Return the [x, y] coordinate for the center point of the cell that contains the specified text.  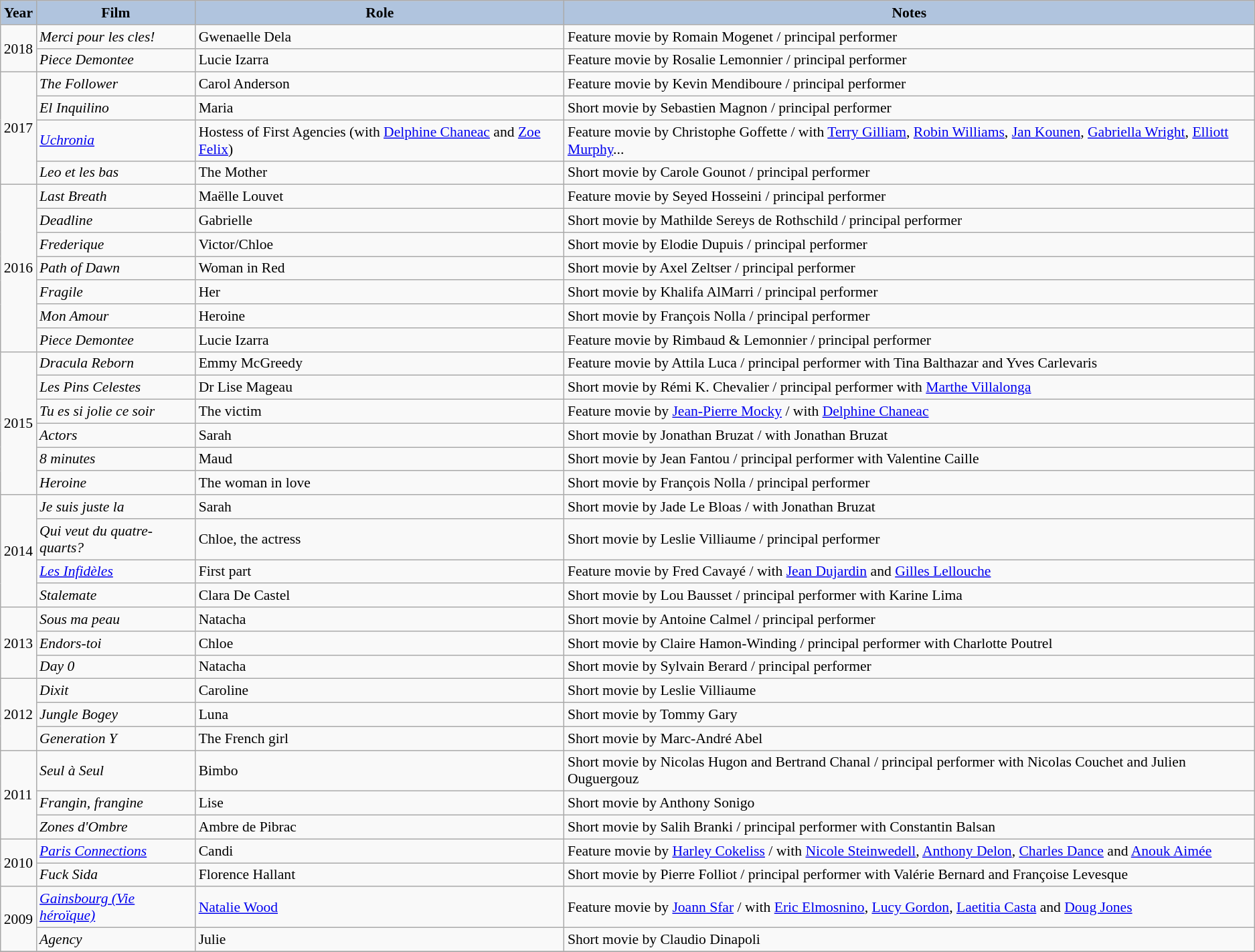
Short movie by Jean Fantou / principal performer with Valentine Caille [909, 459]
Julie [380, 940]
Short movie by Leslie Villiaume [909, 691]
2013 [19, 643]
El Inquilino [116, 108]
Actors [116, 435]
Short movie by Antoine Calmel / principal performer [909, 619]
Feature movie by Christophe Goffette / with Terry Gilliam, Robin Williams, Jan Kounen, Gabriella Wright, Elliott Murphy... [909, 141]
Stalemate [116, 596]
Emmy McGreedy [380, 364]
Ambre de Pibrac [380, 827]
The victim [380, 412]
Short movie by Lou Bausset / principal performer with Karine Lima [909, 596]
Short movie by Salih Branki / principal performer with Constantin Balsan [909, 827]
Lise [380, 803]
Last Breath [116, 197]
Short movie by Khalifa AlMarri / principal performer [909, 293]
Short movie by Carole Gounot / principal performer [909, 173]
2009 [19, 920]
Deadline [116, 221]
Role [380, 13]
Mon Amour [116, 316]
Natalie Wood [380, 908]
Path of Dawn [116, 268]
2018 [19, 48]
Gwenaelle Dela [380, 37]
Notes [909, 13]
Short movie by Anthony Sonigo [909, 803]
Endors-toi [116, 643]
Merci pour les cles! [116, 37]
Fuck Sida [116, 875]
Frederique [116, 244]
Short movie by Claudio Dinapoli [909, 940]
Luna [380, 715]
Je suis juste la [116, 507]
Feature movie by Joann Sfar / with Eric Elmosnino, Lucy Gordon, Laetitia Casta and Doug Jones [909, 908]
First part [380, 572]
Qui veut du quatre-quarts? [116, 540]
Florence Hallant [380, 875]
Dixit [116, 691]
Short movie by Sebastien Magnon / principal performer [909, 108]
Film [116, 13]
Dr Lise Mageau [380, 388]
Chloe [380, 643]
2011 [19, 795]
Chloe, the actress [380, 540]
Short movie by Sylvain Berard / principal performer [909, 667]
2016 [19, 268]
Feature movie by Rosalie Lemonnier / principal performer [909, 60]
2017 [19, 129]
2014 [19, 551]
Carol Anderson [380, 84]
Feature movie by Harley Cokeliss / with Nicole Steinwedell, Anthony Delon, Charles Dance and Anouk Aimée [909, 851]
Seul à Seul [116, 771]
Maud [380, 459]
Short movie by Leslie Villiaume / principal performer [909, 540]
Caroline [380, 691]
Leo et les bas [116, 173]
Short movie by Axel Zeltser / principal performer [909, 268]
Clara De Castel [380, 596]
Feature movie by Attila Luca / principal performer with Tina Balthazar and Yves Carlevaris [909, 364]
Short movie by Jade Le Bloas / with Jonathan Bruzat [909, 507]
Feature movie by Jean-Pierre Mocky / with Delphine Chaneac [909, 412]
Short movie by Elodie Dupuis / principal performer [909, 244]
2015 [19, 423]
Feature movie by Fred Cavayé / with Jean Dujardin and Gilles Lellouche [909, 572]
Maria [380, 108]
The woman in love [380, 483]
Short movie by Mathilde Sereys de Rothschild / principal performer [909, 221]
Woman in Red [380, 268]
Generation Y [116, 738]
Feature movie by Rimbaud & Lemonnier / principal performer [909, 340]
Day 0 [116, 667]
Maëlle Louvet [380, 197]
Short movie by Pierre Folliot / principal performer with Valérie Bernard and Françoise Levesque [909, 875]
Gabrielle [380, 221]
Bimbo [380, 771]
Les Infidèles [116, 572]
Short movie by Jonathan Bruzat / with Jonathan Bruzat [909, 435]
Tu es si jolie ce soir [116, 412]
Year [19, 13]
Gainsbourg (Vie héroïque) [116, 908]
The French girl [380, 738]
Feature movie by Seyed Hosseini / principal performer [909, 197]
Short movie by Rémi K. Chevalier / principal performer with Marthe Villalonga [909, 388]
Hostess of First Agencies (with Delphine Chaneac and Zoe Felix) [380, 141]
Frangin, frangine [116, 803]
2010 [19, 862]
Uchronia [116, 141]
Paris Connections [116, 851]
Feature movie by Romain Mogenet / principal performer [909, 37]
8 minutes [116, 459]
Sous ma peau [116, 619]
Les Pins Celestes [116, 388]
Short movie by Nicolas Hugon and Bertrand Chanal / principal performer with Nicolas Couchet and Julien Ouguergouz [909, 771]
The Follower [116, 84]
2012 [19, 715]
Candi [380, 851]
Zones d'Ombre [116, 827]
Jungle Bogey [116, 715]
Agency [116, 940]
The Mother [380, 173]
Short movie by Claire Hamon-Winding / principal performer with Charlotte Poutrel [909, 643]
Victor/Chloe [380, 244]
Short movie by Tommy Gary [909, 715]
Her [380, 293]
Fragile [116, 293]
Dracula Reborn [116, 364]
Feature movie by Kevin Mendiboure / principal performer [909, 84]
Short movie by Marc-André Abel [909, 738]
